Find where the given text appears and provide that cell's center as (x, y) coordinate. 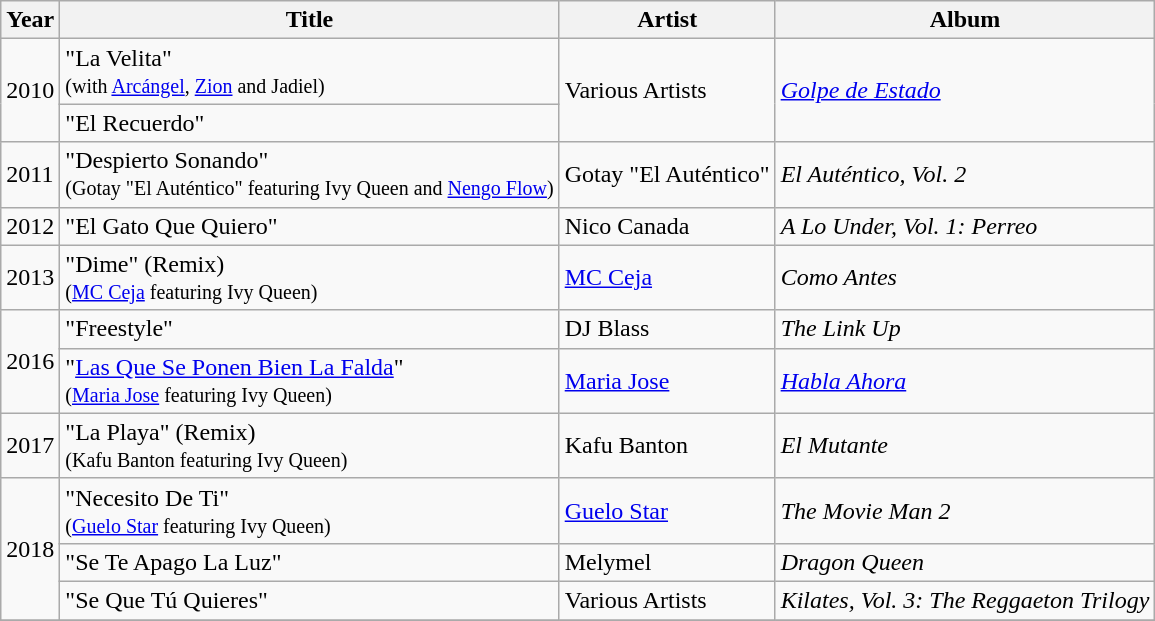
Kilates, Vol. 3: The Reggaeton Trilogy (965, 600)
Gotay "El Auténtico" (667, 174)
El Auténtico, Vol. 2 (965, 174)
DJ Blass (667, 329)
Artist (667, 20)
"El Gato Que Quiero" (310, 226)
"Se Te Apago La Luz" (310, 562)
Guelo Star (667, 510)
Habla Ahora (965, 380)
MC Ceja (667, 278)
Maria Jose (667, 380)
Melymel (667, 562)
"Freestyle" (310, 329)
2013 (30, 278)
Nico Canada (667, 226)
El Mutante (965, 446)
"La Playa" (Remix) (Kafu Banton featuring Ivy Queen) (310, 446)
2017 (30, 446)
Kafu Banton (667, 446)
2012 (30, 226)
2011 (30, 174)
2016 (30, 362)
Como Antes (965, 278)
"El Recuerdo" (310, 123)
"Necesito De Ti" (Guelo Star featuring Ivy Queen) (310, 510)
2018 (30, 548)
"Despierto Sonando" (Gotay "El Auténtico" featuring Ivy Queen and Nengo Flow) (310, 174)
Year (30, 20)
"Se Que Tú Quieres" (310, 600)
"Las Que Se Ponen Bien La Falda" (Maria Jose featuring Ivy Queen) (310, 380)
Album (965, 20)
"Dime" (Remix) (MC Ceja featuring Ivy Queen) (310, 278)
A Lo Under, Vol. 1: Perreo (965, 226)
"La Velita" (with Arcángel, Zion and Jadiel) (310, 72)
The Movie Man 2 (965, 510)
2010 (30, 90)
The Link Up (965, 329)
Golpe de Estado (965, 90)
Title (310, 20)
Dragon Queen (965, 562)
